From the cell containing the given text, extract its center point as (x, y) coordinate. 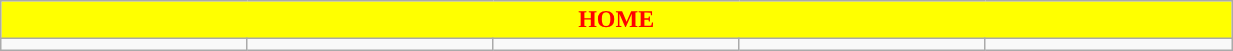
HOME (616, 20)
